Return [x, y] of the center of cell containing provided text 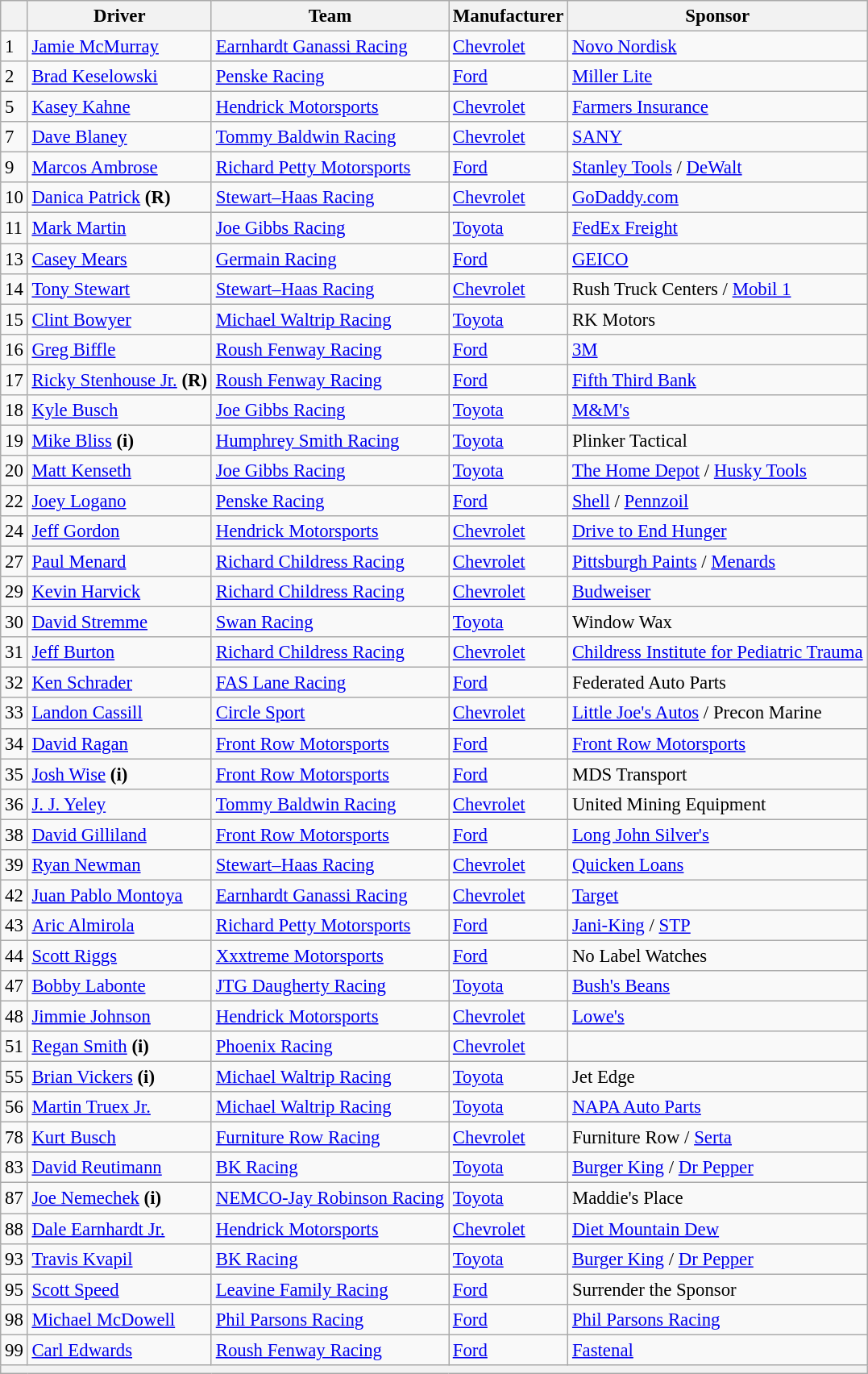
Sponsor [717, 16]
Joey Logano [119, 501]
83 [15, 1168]
Martin Truex Jr. [119, 1107]
48 [15, 1017]
Regan Smith (i) [119, 1047]
18 [15, 410]
Kevin Harvick [119, 592]
Furniture Row Racing [330, 1138]
Plinker Tactical [717, 440]
RK Motors [717, 319]
Little Joe's Autos / Precon Marine [717, 714]
Furniture Row / Serta [717, 1138]
Budweiser [717, 592]
15 [15, 319]
39 [15, 865]
Window Wax [717, 622]
2 [15, 77]
Jet Edge [717, 1077]
17 [15, 380]
Landon Cassill [119, 714]
47 [15, 986]
Brad Keselowski [119, 77]
FAS Lane Racing [330, 683]
Manufacturer [508, 16]
Casey Mears [119, 259]
Swan Racing [330, 622]
Drive to End Hunger [717, 531]
Josh Wise (i) [119, 774]
SANY [717, 137]
Circle Sport [330, 714]
Leavine Family Racing [330, 1289]
56 [15, 1107]
Rush Truck Centers / Mobil 1 [717, 289]
29 [15, 592]
Greg Biffle [119, 349]
Danica Patrick (R) [119, 198]
Joe Nemechek (i) [119, 1198]
98 [15, 1319]
Michael McDowell [119, 1319]
Phoenix Racing [330, 1047]
11 [15, 228]
Jamie McMurray [119, 47]
Miller Lite [717, 77]
Dave Blaney [119, 137]
93 [15, 1259]
Juan Pablo Montoya [119, 895]
Shell / Pennzoil [717, 501]
NEMCO-Jay Robinson Racing [330, 1198]
Kyle Busch [119, 410]
David Stremme [119, 622]
5 [15, 107]
7 [15, 137]
Novo Nordisk [717, 47]
3M [717, 349]
31 [15, 652]
Ken Schrader [119, 683]
22 [15, 501]
Ricky Stenhouse Jr. (R) [119, 380]
No Label Watches [717, 956]
Jani-King / STP [717, 926]
9 [15, 168]
Tony Stewart [119, 289]
Ryan Newman [119, 865]
30 [15, 622]
99 [15, 1350]
78 [15, 1138]
10 [15, 198]
55 [15, 1077]
1 [15, 47]
Quicken Loans [717, 865]
13 [15, 259]
David Reutimann [119, 1168]
33 [15, 714]
Brian Vickers (i) [119, 1077]
Jeff Burton [119, 652]
35 [15, 774]
Travis Kvapil [119, 1259]
51 [15, 1047]
Surrender the Sponsor [717, 1289]
38 [15, 835]
42 [15, 895]
David Gilliland [119, 835]
Target [717, 895]
Stanley Tools / DeWalt [717, 168]
M&M's [717, 410]
34 [15, 743]
87 [15, 1198]
Carl Edwards [119, 1350]
Dale Earnhardt Jr. [119, 1229]
Clint Bowyer [119, 319]
Driver [119, 16]
Scott Riggs [119, 956]
27 [15, 562]
Lowe's [717, 1017]
Xxxtreme Motorsports [330, 956]
J. J. Yeley [119, 804]
19 [15, 440]
The Home Depot / Husky Tools [717, 471]
Federated Auto Parts [717, 683]
Fastenal [717, 1350]
32 [15, 683]
43 [15, 926]
JTG Daugherty Racing [330, 986]
Mike Bliss (i) [119, 440]
Maddie's Place [717, 1198]
44 [15, 956]
Diet Mountain Dew [717, 1229]
Mark Martin [119, 228]
20 [15, 471]
GEICO [717, 259]
Humphrey Smith Racing [330, 440]
Paul Menard [119, 562]
Long John Silver's [717, 835]
Jeff Gordon [119, 531]
88 [15, 1229]
14 [15, 289]
NAPA Auto Parts [717, 1107]
United Mining Equipment [717, 804]
GoDaddy.com [717, 198]
Jimmie Johnson [119, 1017]
Childress Institute for Pediatric Trauma [717, 652]
David Ragan [119, 743]
Bobby Labonte [119, 986]
Pittsburgh Paints / Menards [717, 562]
16 [15, 349]
Kasey Kahne [119, 107]
24 [15, 531]
Kurt Busch [119, 1138]
FedEx Freight [717, 228]
Matt Kenseth [119, 471]
Farmers Insurance [717, 107]
Team [330, 16]
Bush's Beans [717, 986]
Scott Speed [119, 1289]
MDS Transport [717, 774]
36 [15, 804]
Fifth Third Bank [717, 380]
Germain Racing [330, 259]
Marcos Ambrose [119, 168]
95 [15, 1289]
Aric Almirola [119, 926]
